Output the [X, Y] coordinate of the center of the cell containing the given text.  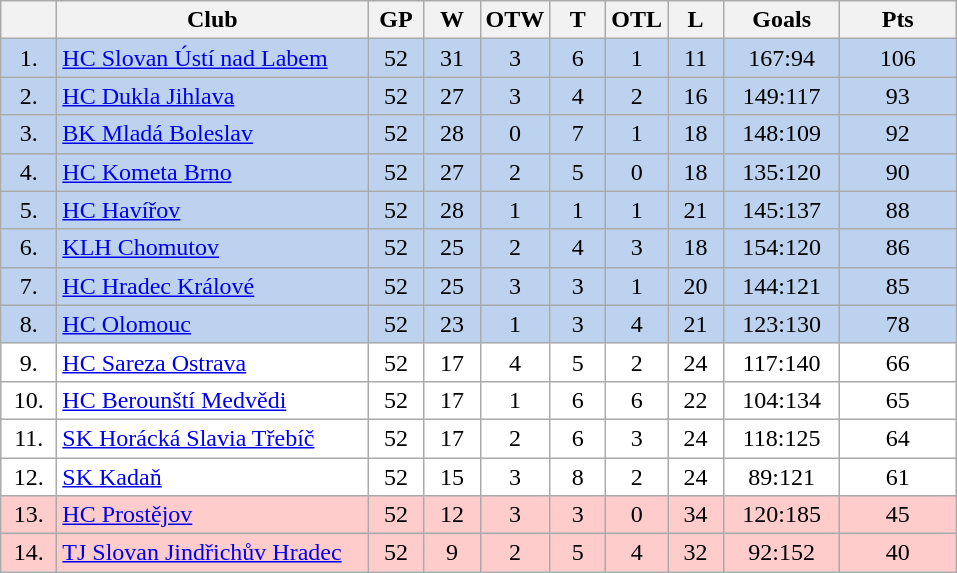
64 [898, 438]
HC Havířov [212, 210]
16 [696, 96]
Pts [898, 20]
10. [29, 400]
11 [696, 58]
31 [452, 58]
GP [396, 20]
22 [696, 400]
92 [898, 134]
HC Dukla Jihlava [212, 96]
120:185 [782, 515]
78 [898, 324]
6. [29, 248]
OTW [515, 20]
34 [696, 515]
3. [29, 134]
HC Hradec Králové [212, 286]
OTL [637, 20]
HC Kometa Brno [212, 172]
86 [898, 248]
135:120 [782, 172]
61 [898, 477]
88 [898, 210]
L [696, 20]
13. [29, 515]
66 [898, 362]
12 [452, 515]
92:152 [782, 553]
11. [29, 438]
117:140 [782, 362]
65 [898, 400]
SK Horácká Slavia Třebíč [212, 438]
7 [578, 134]
149:117 [782, 96]
123:130 [782, 324]
104:134 [782, 400]
23 [452, 324]
T [578, 20]
167:94 [782, 58]
2. [29, 96]
148:109 [782, 134]
9 [452, 553]
12. [29, 477]
144:121 [782, 286]
106 [898, 58]
15 [452, 477]
1. [29, 58]
40 [898, 553]
SK Kadaň [212, 477]
118:125 [782, 438]
45 [898, 515]
145:137 [782, 210]
85 [898, 286]
HC Olomouc [212, 324]
14. [29, 553]
Club [212, 20]
HC Sareza Ostrava [212, 362]
BK Mladá Boleslav [212, 134]
8. [29, 324]
TJ Slovan Jindřichův Hradec [212, 553]
Goals [782, 20]
32 [696, 553]
93 [898, 96]
90 [898, 172]
154:120 [782, 248]
7. [29, 286]
89:121 [782, 477]
20 [696, 286]
9. [29, 362]
KLH Chomutov [212, 248]
HC Prostějov [212, 515]
W [452, 20]
HC Berounští Medvědi [212, 400]
8 [578, 477]
5. [29, 210]
4. [29, 172]
HC Slovan Ústí nad Labem [212, 58]
